Locate the cell with the specified text and output its [X, Y] center coordinate. 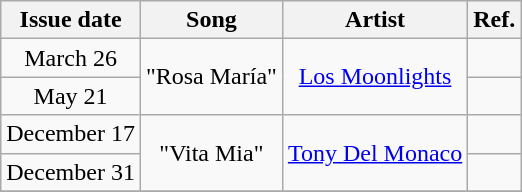
"Rosa María" [211, 77]
March 26 [71, 58]
Song [211, 20]
Artist [374, 20]
Los Moonlights [374, 77]
May 21 [71, 96]
Ref. [494, 20]
December 31 [71, 172]
December 17 [71, 134]
"Vita Mia" [211, 153]
Tony Del Monaco [374, 153]
Issue date [71, 20]
